Search for the cell housing the specified text and yield its (x, y) center coordinate. 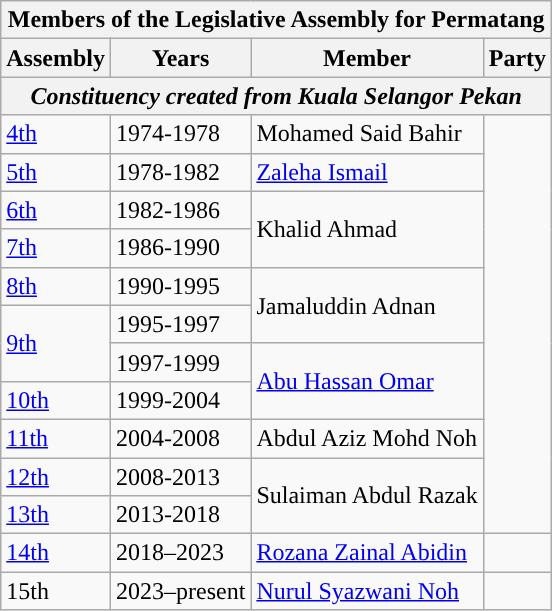
Zaleha Ismail (367, 172)
5th (56, 172)
12th (56, 477)
11th (56, 438)
4th (56, 134)
Abu Hassan Omar (367, 381)
Members of the Legislative Assembly for Permatang (276, 20)
1978-1982 (180, 172)
10th (56, 400)
8th (56, 286)
1995-1997 (180, 324)
6th (56, 210)
Mohamed Said Bahir (367, 134)
Party (517, 58)
14th (56, 553)
15th (56, 591)
Sulaiman Abdul Razak (367, 496)
Member (367, 58)
Khalid Ahmad (367, 229)
1997-1999 (180, 362)
Jamaluddin Adnan (367, 305)
2023–present (180, 591)
Assembly (56, 58)
Constituency created from Kuala Selangor Pekan (276, 96)
Nurul Syazwani Noh (367, 591)
1990-1995 (180, 286)
1974-1978 (180, 134)
2018–2023 (180, 553)
9th (56, 343)
Rozana Zainal Abidin (367, 553)
Abdul Aziz Mohd Noh (367, 438)
7th (56, 248)
Years (180, 58)
2004-2008 (180, 438)
13th (56, 515)
1982-1986 (180, 210)
2013-2018 (180, 515)
2008-2013 (180, 477)
1999-2004 (180, 400)
1986-1990 (180, 248)
